Determine the [X, Y] coordinate at the center of the cell enclosing the given text.  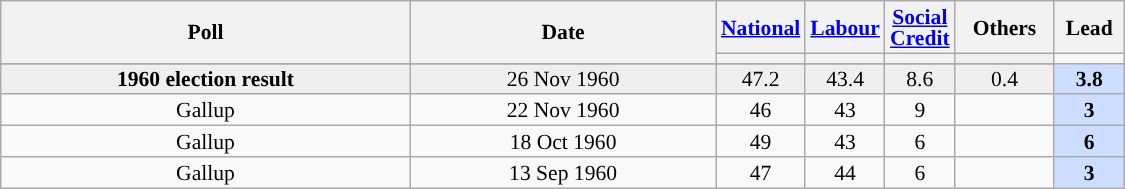
44 [845, 172]
National [760, 27]
22 Nov 1960 [563, 110]
46 [760, 110]
Poll [206, 32]
13 Sep 1960 [563, 172]
Labour [845, 27]
47 [760, 172]
18 Oct 1960 [563, 142]
Date [563, 32]
3.8 [1089, 78]
Social Credit [920, 27]
47.2 [760, 78]
9 [920, 110]
1960 election result [206, 78]
Lead [1089, 27]
43.4 [845, 78]
8.6 [920, 78]
26 Nov 1960 [563, 78]
49 [760, 142]
0.4 [1005, 78]
Others [1005, 27]
